Return (x, y) of the center of cell containing provided text 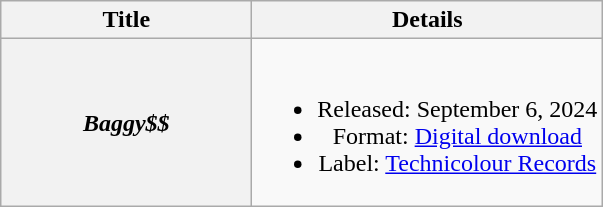
Title (126, 20)
Baggy$$ (126, 122)
Details (428, 20)
Released: September 6, 2024Format: Digital downloadLabel: Technicolour Records (428, 122)
